Extract the [X, Y] coordinate from the center of the cell holding the provided text.  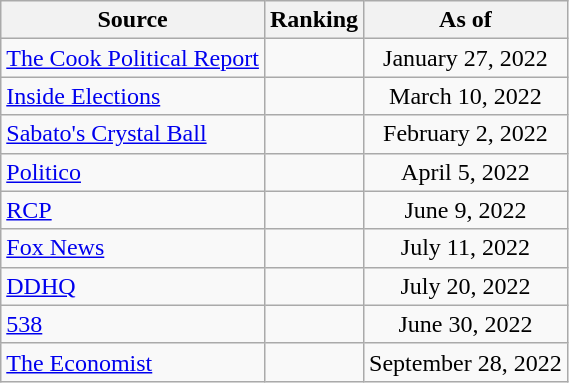
Politico [133, 172]
June 30, 2022 [466, 324]
July 11, 2022 [466, 248]
February 2, 2022 [466, 134]
The Cook Political Report [133, 58]
July 20, 2022 [466, 286]
April 5, 2022 [466, 172]
Ranking [314, 20]
Fox News [133, 248]
RCP [133, 210]
The Economist [133, 362]
September 28, 2022 [466, 362]
January 27, 2022 [466, 58]
Source [133, 20]
June 9, 2022 [466, 210]
DDHQ [133, 286]
Inside Elections [133, 96]
As of [466, 20]
March 10, 2022 [466, 96]
538 [133, 324]
Sabato's Crystal Ball [133, 134]
